Output the [X, Y] coordinate of the center of the cell containing the given text.  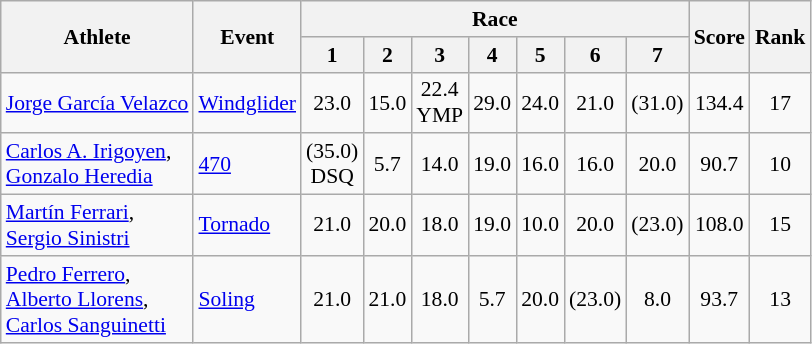
Pedro Ferrero, Alberto Llorens, Carlos Sanguinetti [98, 300]
Soling [247, 300]
29.0 [492, 102]
Carlos A. Irigoyen, Gonzalo Heredia [98, 164]
Athlete [98, 36]
4 [492, 55]
17 [780, 102]
2 [387, 55]
24.0 [540, 102]
Martín Ferrari, Sergio Sinistri [98, 226]
Score [720, 36]
10 [780, 164]
134.4 [720, 102]
Race [495, 19]
93.7 [720, 300]
22.4YMP [440, 102]
(35.0)DSQ [332, 164]
14.0 [440, 164]
Tornado [247, 226]
(31.0) [657, 102]
15.0 [387, 102]
108.0 [720, 226]
5 [540, 55]
8.0 [657, 300]
13 [780, 300]
7 [657, 55]
90.7 [720, 164]
3 [440, 55]
23.0 [332, 102]
15 [780, 226]
6 [595, 55]
10.0 [540, 226]
470 [247, 164]
1 [332, 55]
Jorge García Velazco [98, 102]
Event [247, 36]
Rank [780, 36]
Windglider [247, 102]
